For the text-containing cell, return its midpoint in (X, Y) coordinate format. 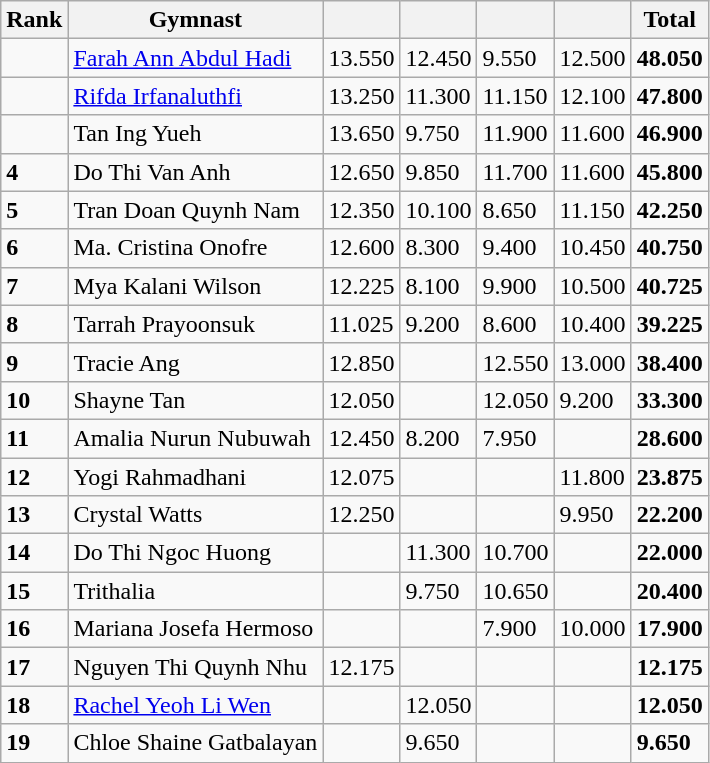
10.650 (516, 591)
Yogi Rahmadhani (196, 477)
10.000 (592, 629)
22.200 (670, 515)
12.225 (362, 286)
39.225 (670, 324)
12.600 (362, 248)
48.050 (670, 58)
10.700 (516, 553)
14 (34, 553)
Chloe Shaine Gatbalayan (196, 743)
Tarrah Prayoonsuk (196, 324)
33.300 (670, 400)
40.725 (670, 286)
12.650 (362, 172)
Tan Ing Yueh (196, 134)
9.950 (592, 515)
12.500 (592, 58)
Rifda Irfanaluthfi (196, 96)
17 (34, 667)
17.900 (670, 629)
5 (34, 210)
47.800 (670, 96)
10 (34, 400)
7.950 (516, 438)
7.900 (516, 629)
12.075 (362, 477)
40.750 (670, 248)
6 (34, 248)
8.650 (516, 210)
12.100 (592, 96)
13.250 (362, 96)
Rachel Yeoh Li Wen (196, 705)
Nguyen Thi Quynh Nhu (196, 667)
9 (34, 362)
8.300 (438, 248)
7 (34, 286)
38.400 (670, 362)
15 (34, 591)
Do Thi Ngoc Huong (196, 553)
12 (34, 477)
Tran Doan Quynh Nam (196, 210)
Tracie Ang (196, 362)
Crystal Watts (196, 515)
12.250 (362, 515)
10.100 (438, 210)
46.900 (670, 134)
Trithalia (196, 591)
Mya Kalani Wilson (196, 286)
Mariana Josefa Hermoso (196, 629)
11.900 (516, 134)
20.400 (670, 591)
18 (34, 705)
Farah Ann Abdul Hadi (196, 58)
Gymnast (196, 20)
11.800 (592, 477)
11.025 (362, 324)
Amalia Nurun Nubuwah (196, 438)
16 (34, 629)
11.700 (516, 172)
10.400 (592, 324)
Rank (34, 20)
13.550 (362, 58)
22.000 (670, 553)
Shayne Tan (196, 400)
9.550 (516, 58)
9.850 (438, 172)
Ma. Cristina Onofre (196, 248)
12.550 (516, 362)
4 (34, 172)
8.600 (516, 324)
8.100 (438, 286)
13.650 (362, 134)
13.000 (592, 362)
10.500 (592, 286)
28.600 (670, 438)
13 (34, 515)
12.350 (362, 210)
12.850 (362, 362)
23.875 (670, 477)
9.400 (516, 248)
10.450 (592, 248)
Total (670, 20)
45.800 (670, 172)
42.250 (670, 210)
8.200 (438, 438)
11 (34, 438)
8 (34, 324)
Do Thi Van Anh (196, 172)
19 (34, 743)
9.900 (516, 286)
